For the text-containing cell, return its midpoint in [X, Y] coordinate format. 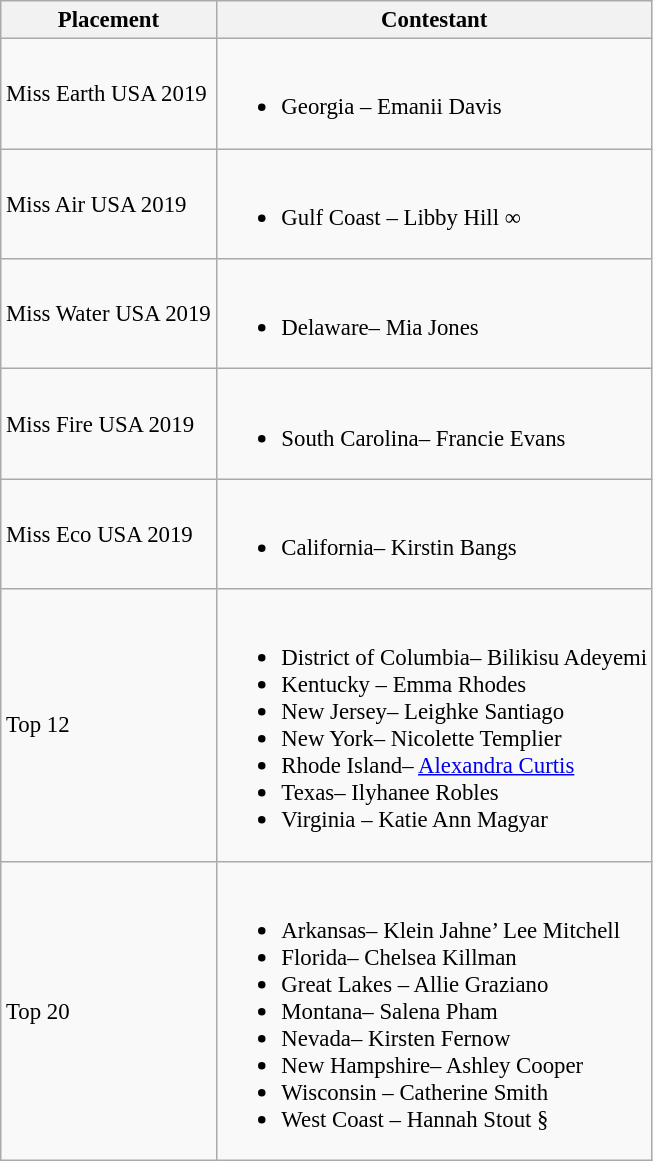
California– Kirstin Bangs [434, 534]
Gulf Coast – Libby Hill ∞ [434, 204]
Miss Fire USA 2019 [108, 424]
Miss Eco USA 2019 [108, 534]
South Carolina– Francie Evans [434, 424]
Placement [108, 20]
Miss Air USA 2019 [108, 204]
Contestant [434, 20]
Miss Earth USA 2019 [108, 94]
Top 20 [108, 1010]
Delaware– Mia Jones [434, 314]
Miss Water USA 2019 [108, 314]
Georgia – Emanii Davis [434, 94]
Top 12 [108, 725]
